For the text-containing cell, return its midpoint in (x, y) coordinate format. 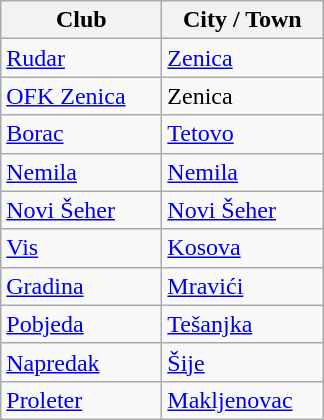
OFK Zenica (82, 96)
Tešanjka (242, 324)
Borac (82, 134)
Makljenovac (242, 400)
Šije (242, 362)
Tetovo (242, 134)
Club (82, 20)
Pobjeda (82, 324)
Gradina (82, 286)
Proleter (82, 400)
City / Town (242, 20)
Mravići (242, 286)
Napredak (82, 362)
Kosova (242, 248)
Rudar (82, 58)
Vis (82, 248)
